Determine the [x, y] coordinate at the center of the cell enclosing the given text.  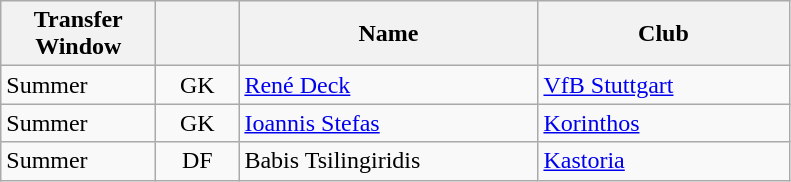
Club [664, 34]
René Deck [388, 85]
Babis Tsilingiridis [388, 161]
Name [388, 34]
Korinthos [664, 123]
Transfer Window [78, 34]
DF [198, 161]
Ioannis Stefas [388, 123]
VfB Stuttgart [664, 85]
Kastoria [664, 161]
